Extract the (x, y) coordinate from the center of the cell holding the provided text.  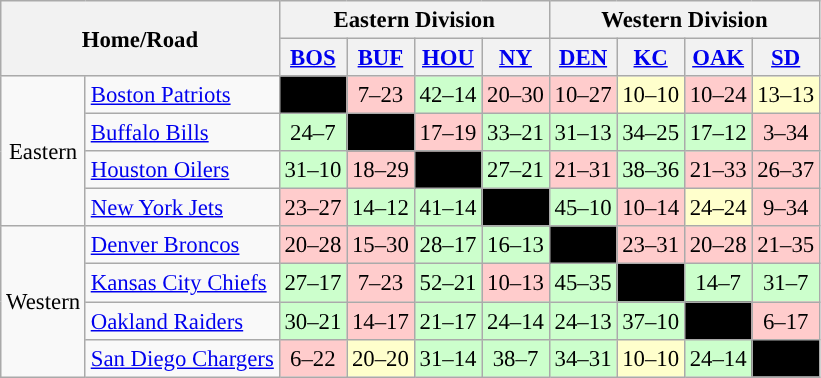
13–13 (786, 95)
28–17 (448, 245)
37–10 (651, 321)
Western (44, 301)
41–14 (448, 208)
23–27 (313, 208)
30–21 (313, 321)
Western Division (684, 20)
24–7 (313, 133)
DEN (583, 58)
45–10 (583, 208)
34–25 (651, 133)
10–13 (516, 283)
Denver Broncos (182, 245)
21–35 (786, 245)
Houston Oilers (182, 170)
Buffalo Bills (182, 133)
17–19 (448, 133)
3–34 (786, 133)
38–7 (516, 358)
31–13 (583, 133)
10–24 (718, 95)
NY (516, 58)
HOU (448, 58)
14–7 (718, 283)
14–17 (381, 321)
BOS (313, 58)
OAK (718, 58)
31–7 (786, 283)
52–21 (448, 283)
10–27 (583, 95)
6–22 (313, 358)
BUF (381, 58)
31–14 (448, 358)
San Diego Chargers (182, 358)
Kansas City Chiefs (182, 283)
27–21 (516, 170)
KC (651, 58)
SD (786, 58)
31–10 (313, 170)
26–37 (786, 170)
20–30 (516, 95)
42–14 (448, 95)
21–31 (583, 170)
6–17 (786, 321)
24–13 (583, 321)
Oakland Raiders (182, 321)
9–34 (786, 208)
45–35 (583, 283)
Eastern Division (414, 20)
34–31 (583, 358)
23–31 (651, 245)
21–17 (448, 321)
33–21 (516, 133)
24–24 (718, 208)
Eastern (44, 151)
27–17 (313, 283)
38–36 (651, 170)
New York Jets (182, 208)
16–13 (516, 245)
10–14 (651, 208)
18–29 (381, 170)
Home/Road (140, 38)
15–30 (381, 245)
17–12 (718, 133)
14–12 (381, 208)
21–33 (718, 170)
Boston Patriots (182, 95)
20–20 (381, 358)
